Return (X, Y) of the center of cell containing provided text 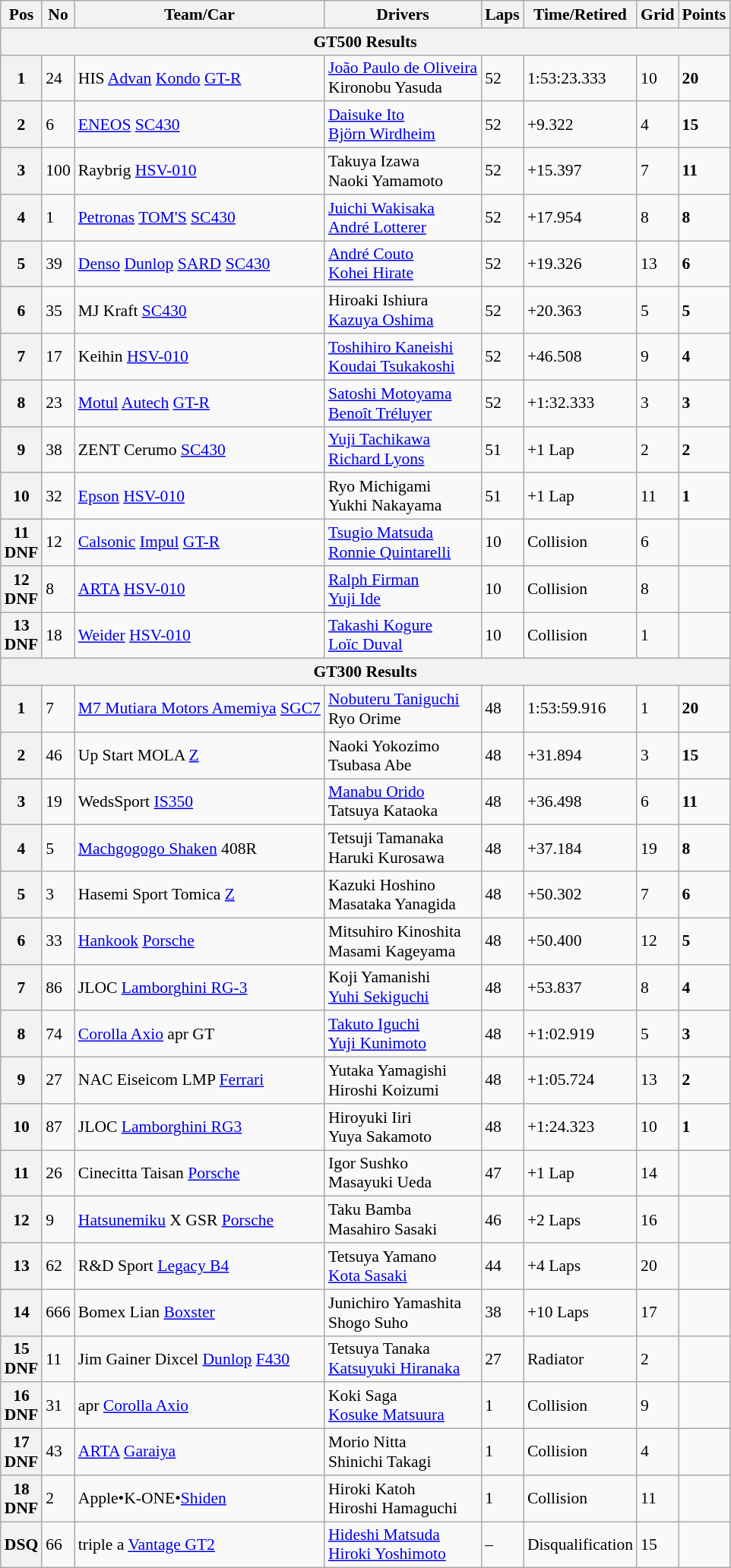
+20.363 (581, 310)
Weider HSV-010 (199, 635)
Tsugio Matsuda Ronnie Quintarelli (403, 542)
ENEOS SC430 (199, 125)
triple a Vantage GT2 (199, 1545)
DSQ (21, 1545)
Machgogogo Shaken 408R (199, 848)
666 (58, 1313)
Team/Car (199, 14)
Taku Bamba Masahiro Sasaki (403, 1220)
Apple•K-ONE•Shiden (199, 1498)
+9.322 (581, 125)
Junichiro Yamashita Shogo Suho (403, 1313)
Epson HSV-010 (199, 497)
16DNF (21, 1405)
JLOC Lamborghini RG3 (199, 1127)
Yuji Tachikawa Richard Lyons (403, 450)
Raybrig HSV-010 (199, 172)
+17.954 (581, 217)
Koji Yamanishi Yuhi Sekiguchi (403, 988)
39 (58, 264)
Nobuteru Taniguchi Ryo Orime (403, 710)
44 (502, 1266)
Bomex Lian Boxster (199, 1313)
Manabu Orido Tatsuya Kataoka (403, 802)
– (502, 1545)
Time/Retired (581, 14)
Petronas TOM'S SC430 (199, 217)
+53.837 (581, 988)
Cinecitta Taisan Porsche (199, 1173)
Pos (21, 14)
100 (58, 172)
Hatsunemiku X GSR Porsche (199, 1220)
Hasemi Sport Tomica Z (199, 895)
11DNF (21, 542)
Hiroki Katoh Hiroshi Hamaguchi (403, 1498)
16 (658, 1220)
18 (58, 635)
+50.400 (581, 940)
17DNF (21, 1453)
Laps (502, 14)
Ryo Michigami Yukhi Nakayama (403, 497)
1:53:23.333 (581, 77)
Keihin HSV-010 (199, 357)
Takuya Izawa Naoki Yamamoto (403, 172)
43 (58, 1453)
+1:32.333 (581, 403)
Daisuke Ito Björn Wirdheim (403, 125)
35 (58, 310)
Hideshi Matsuda Hiroki Yoshimoto (403, 1545)
Tetsuya Yamano Kota Sasaki (403, 1266)
31 (58, 1405)
26 (58, 1173)
+19.326 (581, 264)
13DNF (21, 635)
MJ Kraft SC430 (199, 310)
WedsSport IS350 (199, 802)
87 (58, 1127)
Denso Dunlop SARD SC430 (199, 264)
+31.894 (581, 755)
Toshihiro Kaneishi Koudai Tsukakoshi (403, 357)
15DNF (21, 1358)
Disqualification (581, 1545)
JLOC Lamborghini RG-3 (199, 988)
66 (58, 1545)
Koki Saga Kosuke Matsuura (403, 1405)
+46.508 (581, 357)
NAC Eiseicom LMP Ferrari (199, 1080)
M7 Mutiara Motors Amemiya SGC7 (199, 710)
Ralph Firman Yuji Ide (403, 590)
+36.498 (581, 802)
+2 Laps (581, 1220)
Takuto Iguchi Yuji Kunimoto (403, 1035)
Kazuki Hoshino Masataka Yanagida (403, 895)
Calsonic Impul GT-R (199, 542)
Yutaka Yamagishi Hiroshi Koizumi (403, 1080)
47 (502, 1173)
Naoki Yokozimo Tsubasa Abe (403, 755)
Igor Sushko Masayuki Ueda (403, 1173)
Juichi Wakisaka André Lotterer (403, 217)
ARTA HSV-010 (199, 590)
R&D Sport Legacy B4 (199, 1266)
+1:02.919 (581, 1035)
32 (58, 497)
ZENT Cerumo SC430 (199, 450)
GT500 Results (365, 42)
+1:05.724 (581, 1080)
Hankook Porsche (199, 940)
+10 Laps (581, 1313)
Mitsuhiro Kinoshita Masami Kageyama (403, 940)
+4 Laps (581, 1266)
+37.184 (581, 848)
24 (58, 77)
74 (58, 1035)
João Paulo de Oliveira Kironobu Yasuda (403, 77)
+1:24.323 (581, 1127)
Hiroaki Ishiura Kazuya Oshima (403, 310)
Takashi Kogure Loïc Duval (403, 635)
Jim Gainer Dixcel Dunlop F430 (199, 1358)
André Couto Kohei Hirate (403, 264)
Up Start MOLA Z (199, 755)
Morio Nitta Shinichi Takagi (403, 1453)
12DNF (21, 590)
Drivers (403, 14)
Points (704, 14)
1:53:59.916 (581, 710)
+50.302 (581, 895)
Satoshi Motoyama Benoît Tréluyer (403, 403)
18DNF (21, 1498)
Grid (658, 14)
ARTA Garaiya (199, 1453)
86 (58, 988)
GT300 Results (365, 672)
No (58, 14)
Radiator (581, 1358)
23 (58, 403)
+15.397 (581, 172)
Motul Autech GT-R (199, 403)
Tetsuji Tamanaka Haruki Kurosawa (403, 848)
Corolla Axio apr GT (199, 1035)
HIS Advan Kondo GT-R (199, 77)
Hiroyuki Iiri Yuya Sakamoto (403, 1127)
62 (58, 1266)
apr Corolla Axio (199, 1405)
33 (58, 940)
Tetsuya Tanaka Katsuyuki Hiranaka (403, 1358)
